Scan for the cell matching the given text and deliver its (X, Y) coordinate at center. 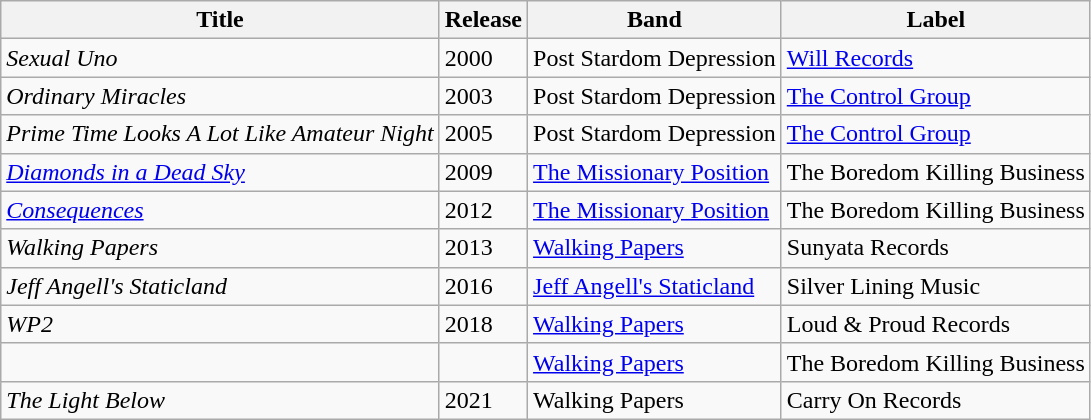
Diamonds in a Dead Sky (220, 172)
2009 (483, 172)
Ordinary Miracles (220, 96)
Sunyata Records (936, 248)
Silver Lining Music (936, 286)
Label (936, 20)
Title (220, 20)
2018 (483, 324)
2012 (483, 210)
2013 (483, 248)
Will Records (936, 58)
Release (483, 20)
The Light Below (220, 400)
Carry On Records (936, 400)
Prime Time Looks A Lot Like Amateur Night (220, 134)
2000 (483, 58)
2003 (483, 96)
Loud & Proud Records (936, 324)
2005 (483, 134)
Sexual Uno (220, 58)
Consequences (220, 210)
2016 (483, 286)
WP2 (220, 324)
Band (655, 20)
2021 (483, 400)
